Determine the [X, Y] coordinate at the center of the cell enclosing the given text.  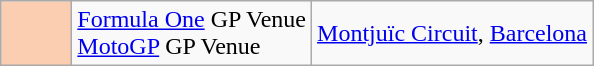
Formula One GP VenueMotoGP GP Venue [192, 34]
Montjuïc Circuit, Barcelona [452, 34]
